Detect which cell encompasses the target text, then output its [x, y] center coordinate. 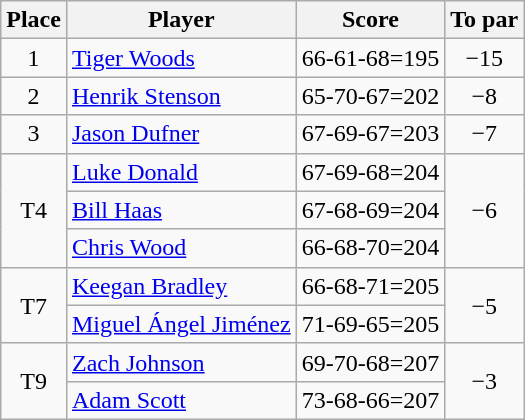
2 [34, 96]
66-68-71=205 [370, 286]
66-61-68=195 [370, 58]
Zach Johnson [181, 362]
Tiger Woods [181, 58]
71-69-65=205 [370, 324]
Player [181, 20]
Chris Wood [181, 248]
69-70-68=207 [370, 362]
−5 [484, 305]
Keegan Bradley [181, 286]
67-69-67=203 [370, 134]
−7 [484, 134]
To par [484, 20]
1 [34, 58]
73-68-66=207 [370, 400]
T4 [34, 210]
T9 [34, 381]
Miguel Ángel Jiménez [181, 324]
Bill Haas [181, 210]
66-68-70=204 [370, 248]
−8 [484, 96]
Adam Scott [181, 400]
65-70-67=202 [370, 96]
−6 [484, 210]
67-69-68=204 [370, 172]
−15 [484, 58]
Place [34, 20]
67-68-69=204 [370, 210]
Luke Donald [181, 172]
−3 [484, 381]
3 [34, 134]
T7 [34, 305]
Score [370, 20]
Henrik Stenson [181, 96]
Jason Dufner [181, 134]
